Detect which cell encompasses the target text, then output its [x, y] center coordinate. 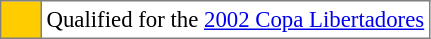
Qualified for the 2002 Copa Libertadores [235, 20]
